Identify which cell holds the provided text, then report its [X, Y] central coordinate. 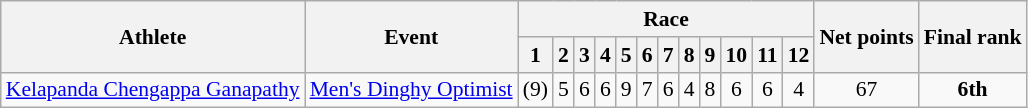
Final rank [973, 36]
11 [768, 55]
67 [866, 90]
Men's Dinghy Optimist [412, 90]
12 [799, 55]
Athlete [153, 36]
Race [666, 19]
Event [412, 36]
2 [564, 55]
6th [973, 90]
Kelapanda Chengappa Ganapathy [153, 90]
3 [584, 55]
10 [736, 55]
1 [536, 55]
Net points [866, 36]
(9) [536, 90]
